Output the [x, y] coordinate of the center of the cell containing the given text.  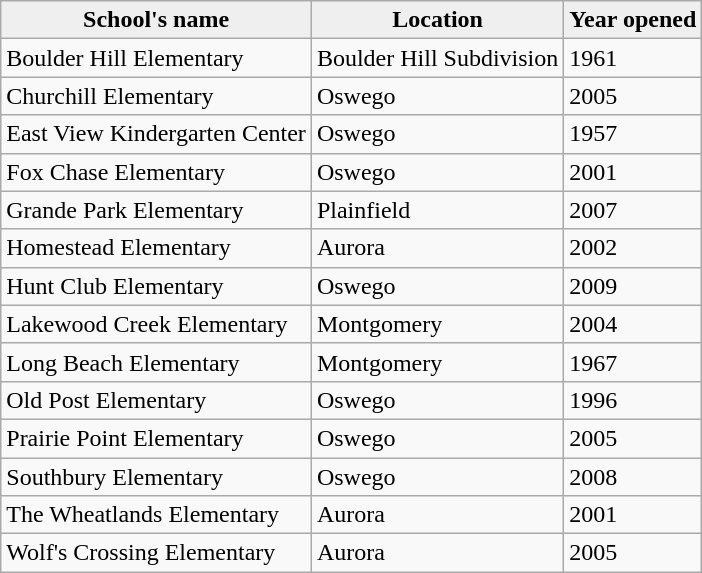
East View Kindergarten Center [156, 134]
2007 [633, 210]
1996 [633, 400]
1957 [633, 134]
2004 [633, 324]
Location [437, 20]
School's name [156, 20]
Grande Park Elementary [156, 210]
Southbury Elementary [156, 477]
2009 [633, 286]
Boulder Hill Elementary [156, 58]
1967 [633, 362]
2002 [633, 248]
2008 [633, 477]
Wolf's Crossing Elementary [156, 553]
Prairie Point Elementary [156, 438]
Lakewood Creek Elementary [156, 324]
The Wheatlands Elementary [156, 515]
Year opened [633, 20]
Plainfield [437, 210]
Hunt Club Elementary [156, 286]
Fox Chase Elementary [156, 172]
Churchill Elementary [156, 96]
Homestead Elementary [156, 248]
Boulder Hill Subdivision [437, 58]
Long Beach Elementary [156, 362]
Old Post Elementary [156, 400]
1961 [633, 58]
